Extract the (x, y) coordinate from the center of the cell holding the provided text.  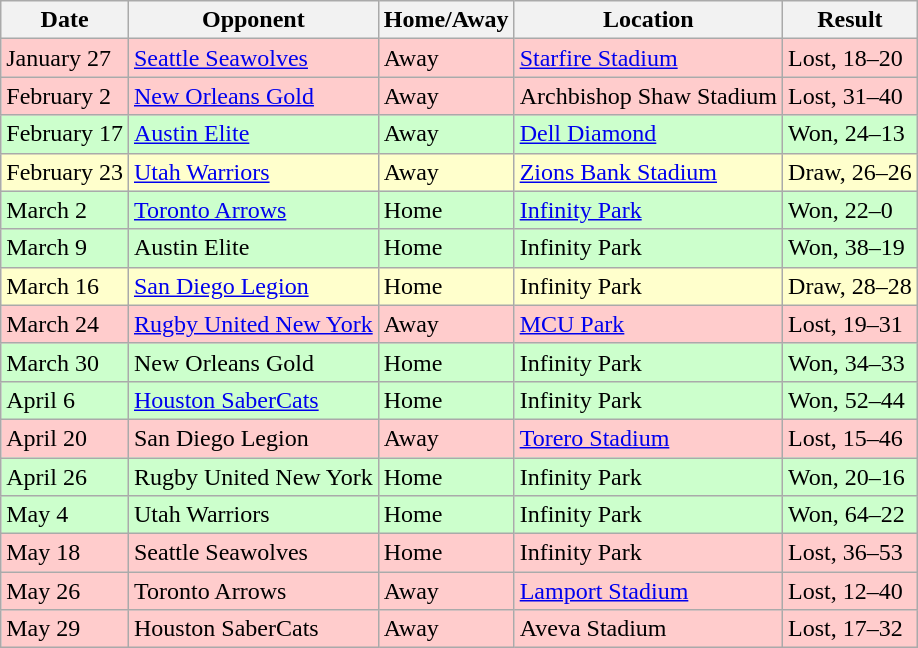
Lost, 12–40 (850, 591)
Aveva Stadium (648, 629)
Zions Bank Stadium (648, 172)
Lost, 36–53 (850, 553)
Dell Diamond (648, 134)
March 16 (65, 286)
April 26 (65, 477)
March 30 (65, 362)
Lost, 15–46 (850, 438)
Starfire Stadium (648, 58)
Archbishop Shaw Stadium (648, 96)
Torero Stadium (648, 438)
April 20 (65, 438)
Won, 64–22 (850, 515)
MCU Park (648, 324)
January 27 (65, 58)
February 17 (65, 134)
Result (850, 20)
March 9 (65, 248)
February 23 (65, 172)
Lamport Stadium (648, 591)
Lost, 18–20 (850, 58)
Draw, 26–26 (850, 172)
March 24 (65, 324)
Won, 52–44 (850, 400)
Draw, 28–28 (850, 286)
Location (648, 20)
May 4 (65, 515)
Home/Away (446, 20)
May 18 (65, 553)
May 29 (65, 629)
Won, 34–33 (850, 362)
February 2 (65, 96)
Lost, 31–40 (850, 96)
Won, 22–0 (850, 210)
Lost, 17–32 (850, 629)
Opponent (253, 20)
May 26 (65, 591)
March 2 (65, 210)
Won, 38–19 (850, 248)
Lost, 19–31 (850, 324)
April 6 (65, 400)
Date (65, 20)
Won, 24–13 (850, 134)
Won, 20–16 (850, 477)
